Detect which cell encompasses the target text, then output its (X, Y) center coordinate. 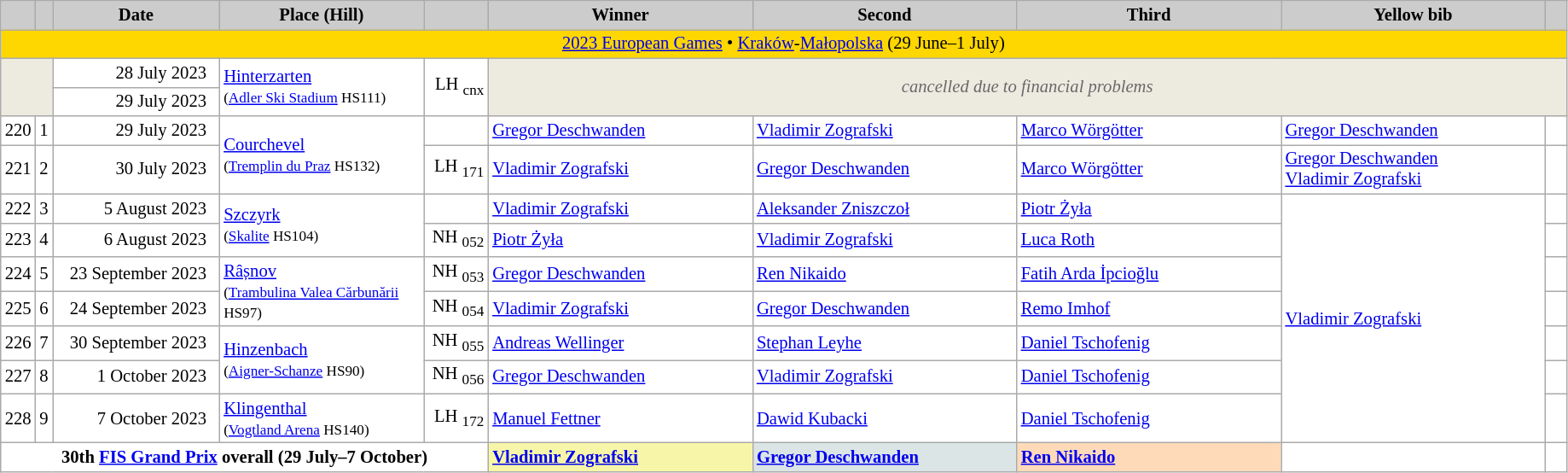
Third (1149, 15)
Luca Roth (1149, 239)
NH 053 (456, 273)
28 July 2023 (136, 73)
30th FIS Grand Prix overall (29 July–7 October) (245, 457)
Râșnov(Trambulina Valea Cărbunării HS97) (321, 291)
224 (19, 273)
Klingenthal(Vogtland Arena HS140) (321, 418)
227 (19, 376)
Yellow bib (1414, 15)
Fatih Arda İpcioğlu (1149, 273)
LH cnx (456, 87)
LH 172 (456, 418)
6 August 2023 (136, 239)
Szczyrk(Skalite HS104) (321, 225)
Stephan Leyhe (885, 343)
2 (44, 169)
LH 171 (456, 169)
Courchevel(Tremplin du Praz HS132) (321, 155)
7 (44, 343)
Second (885, 15)
8 (44, 376)
NH 054 (456, 309)
Dawid Kubacki (885, 418)
30 July 2023 (136, 169)
3 (44, 208)
24 September 2023 (136, 309)
1 October 2023 (136, 376)
cancelled due to financial problems (1027, 87)
7 October 2023 (136, 418)
9 (44, 418)
NH 056 (456, 376)
NH 052 (456, 239)
4 (44, 239)
5 August 2023 (136, 208)
2023 European Games • Kraków-Małopolska (29 June–1 July) (783, 44)
Date (136, 15)
Remo Imhof (1149, 309)
223 (19, 239)
228 (19, 418)
NH 055 (456, 343)
23 September 2023 (136, 273)
Andreas Wellinger (620, 343)
Manuel Fettner (620, 418)
30 September 2023 (136, 343)
Gregor Deschwanden Vladimir Zografski (1414, 169)
220 (19, 131)
222 (19, 208)
226 (19, 343)
Hinzenbach(Aigner-Schanze HS90) (321, 360)
Aleksander Zniszczoł (885, 208)
1 (44, 131)
Place (Hill) (321, 15)
225 (19, 309)
5 (44, 273)
6 (44, 309)
Hinterzarten(Adler Ski Stadium HS111) (321, 87)
221 (19, 169)
Winner (620, 15)
